Capture the cell that displays the provided text and extract its [x, y] central coordinate. 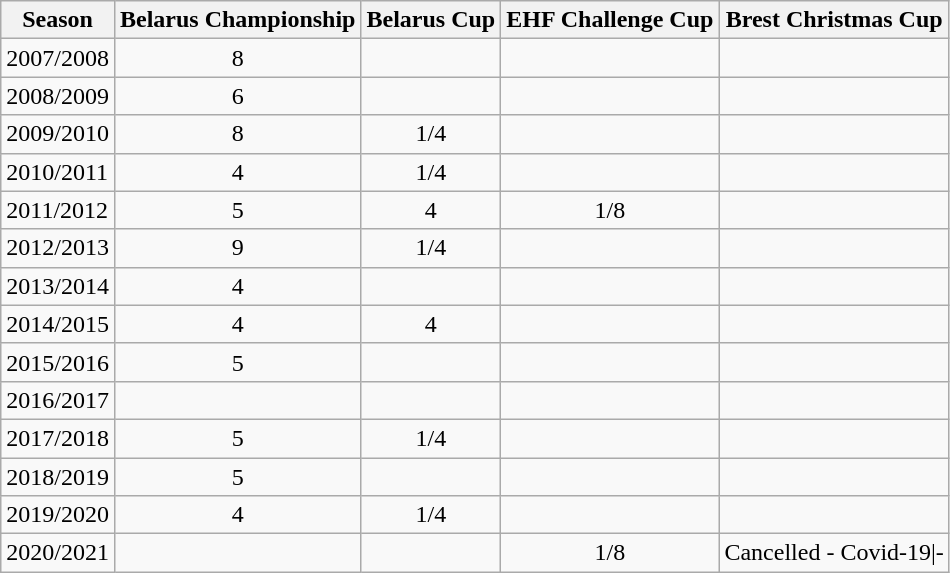
2008/2009 [58, 96]
2017/2018 [58, 438]
6 [237, 96]
2016/2017 [58, 400]
2018/2019 [58, 477]
Belarus Championship [237, 20]
2015/2016 [58, 362]
Season [58, 20]
Cancelled - Covid-19|- [834, 553]
2011/2012 [58, 210]
EHF Challenge Cup [610, 20]
2020/2021 [58, 553]
2012/2013 [58, 248]
2009/2010 [58, 134]
2013/2014 [58, 286]
Belarus Cup [431, 20]
2019/2020 [58, 515]
2014/2015 [58, 324]
2007/2008 [58, 58]
Brest Christmas Cup [834, 20]
9 [237, 248]
2010/2011 [58, 172]
